From the cell containing the given text, extract its center point as [X, Y] coordinate. 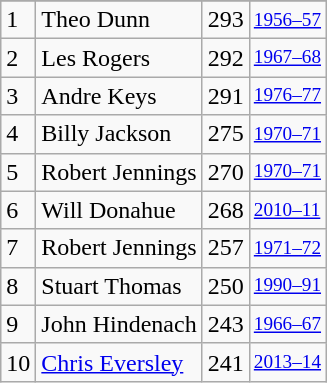
291 [226, 96]
10 [18, 362]
1956–57 [287, 20]
7 [18, 248]
241 [226, 362]
2 [18, 58]
1967–68 [287, 58]
John Hindenach [119, 324]
243 [226, 324]
2010–11 [287, 210]
9 [18, 324]
Will Donahue [119, 210]
1990–91 [287, 286]
250 [226, 286]
8 [18, 286]
1971–72 [287, 248]
Les Rogers [119, 58]
2013–14 [287, 362]
293 [226, 20]
270 [226, 172]
292 [226, 58]
Billy Jackson [119, 134]
4 [18, 134]
268 [226, 210]
6 [18, 210]
3 [18, 96]
257 [226, 248]
Theo Dunn [119, 20]
1 [18, 20]
1966–67 [287, 324]
5 [18, 172]
275 [226, 134]
1976–77 [287, 96]
Stuart Thomas [119, 286]
Andre Keys [119, 96]
Chris Eversley [119, 362]
